Locate the cell with the specified text and output its [X, Y] center coordinate. 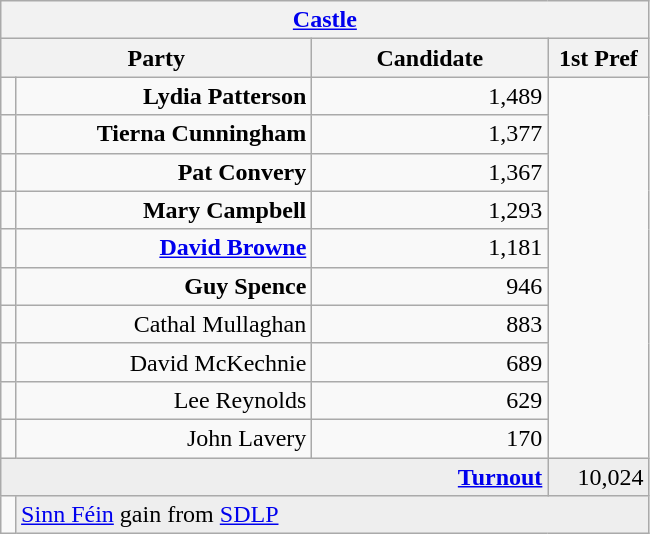
David Browne [164, 248]
John Lavery [164, 438]
Lydia Patterson [164, 96]
10,024 [598, 477]
1,367 [430, 172]
1,293 [430, 210]
Tierna Cunningham [164, 134]
Guy Spence [164, 286]
David McKechnie [164, 362]
Lee Reynolds [164, 400]
Sinn Féin gain from SDLP [332, 515]
Turnout [274, 477]
946 [430, 286]
Candidate [430, 58]
Pat Convery [164, 172]
1,377 [430, 134]
Mary Campbell [164, 210]
1,489 [430, 96]
1,181 [430, 248]
689 [430, 362]
629 [430, 400]
Cathal Mullaghan [164, 324]
883 [430, 324]
170 [430, 438]
Party [156, 58]
1st Pref [598, 58]
Castle [325, 20]
